Determine the (x, y) coordinate at the center of the cell enclosing the given text.  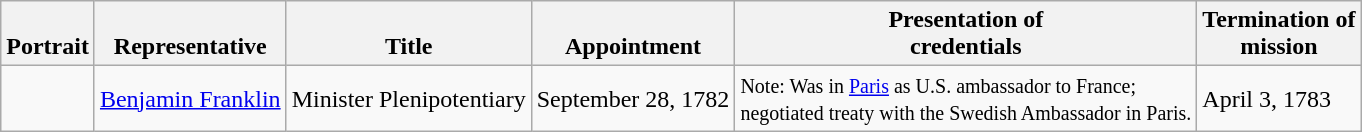
Title (408, 34)
Minister Plenipotentiary (408, 98)
Termination ofmission (1279, 34)
April 3, 1783 (1279, 98)
September 28, 1782 (633, 98)
Presentation ofcredentials (966, 34)
Portrait (48, 34)
Representative (190, 34)
Note: Was in Paris as U.S. ambassador to France;negotiated treaty with the Swedish Ambassador in Paris. (966, 98)
Appointment (633, 34)
Benjamin Franklin (190, 98)
